Return the (X, Y) coordinate for the center point of the cell that contains the specified text.  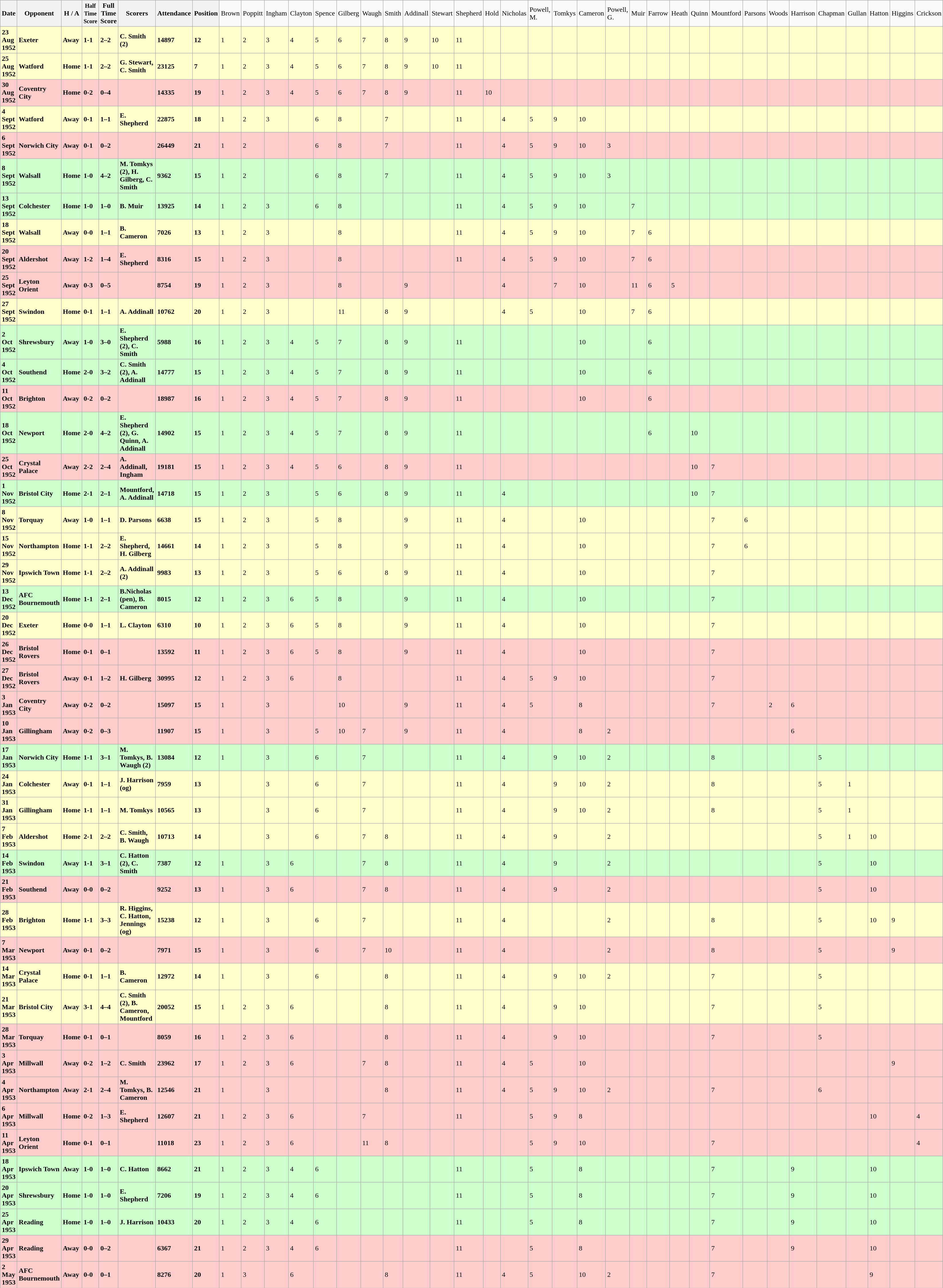
Addinall (416, 13)
0–3 (108, 731)
20052 (174, 1007)
4–4 (108, 1007)
C. Smith (2), A. Addinall (137, 372)
Powell, G. (618, 13)
10565 (174, 810)
26 Dec 1952 (9, 652)
0–4 (108, 93)
Cameron (591, 13)
20 Apr 1953 (9, 1195)
Hatton (879, 13)
E. Shepherd, H. Gilberg (137, 546)
Waugh (372, 13)
Tomkys (565, 13)
30995 (174, 678)
A. Addinall (2) (137, 573)
3 Jan 1953 (9, 705)
Ingham (276, 13)
Half Time Score (90, 13)
6310 (174, 625)
3–3 (108, 920)
13 Dec 1952 (9, 599)
6 Sept 1952 (9, 145)
19181 (174, 467)
Shepherd (469, 13)
Clayton (301, 13)
8316 (174, 259)
12972 (174, 976)
Full Time Score (108, 13)
Woods (778, 13)
7959 (174, 784)
Position (206, 13)
23125 (174, 66)
30 Aug 1952 (9, 93)
29 Apr 1953 (9, 1248)
12607 (174, 1116)
11907 (174, 731)
A. Addinall (137, 312)
23 (206, 1143)
Nicholas (514, 13)
3–0 (108, 342)
3 Apr 1953 (9, 1063)
14902 (174, 433)
Crickson (929, 13)
J. Harrison (og) (137, 784)
8059 (174, 1037)
11 Oct 1952 (9, 399)
3-1 (90, 1007)
27 Sept 1952 (9, 312)
9983 (174, 573)
Mountford, A. Addinall (137, 493)
29 Nov 1952 (9, 573)
13925 (174, 206)
14 Feb 1953 (9, 863)
14335 (174, 93)
8662 (174, 1169)
23 Aug 1952 (9, 40)
H / A (72, 13)
11 Apr 1953 (9, 1143)
6367 (174, 1248)
Mountford (726, 13)
10762 (174, 312)
10433 (174, 1222)
4 Oct 1952 (9, 372)
Poppitt (253, 13)
7026 (174, 232)
8 Nov 1952 (9, 520)
7971 (174, 950)
15 Nov 1952 (9, 546)
2-2 (90, 467)
28 Feb 1953 (9, 920)
25 Sept 1952 (9, 285)
6 Apr 1953 (9, 1116)
31 Jan 1953 (9, 810)
25 Apr 1953 (9, 1222)
14718 (174, 493)
2 Oct 1952 (9, 342)
Chapman (831, 13)
B.Nicholas (pen), B. Cameron (137, 599)
Harrison (803, 13)
21 Feb 1953 (9, 890)
7387 (174, 863)
Muir (638, 13)
0–5 (108, 285)
L. Clayton (137, 625)
23962 (174, 1063)
17 (206, 1063)
E. Shepherd (2), G. Quinn, A. Addinall (137, 433)
7 Feb 1953 (9, 837)
M. Tomkys, B. Cameron (137, 1090)
3–2 (108, 372)
C. Smith (2), B. Cameron, Mountford (137, 1007)
Opponent (39, 13)
14777 (174, 372)
27 Dec 1952 (9, 678)
11018 (174, 1143)
Farrow (658, 13)
13084 (174, 757)
9252 (174, 890)
24 Jan 1953 (9, 784)
26449 (174, 145)
1 Nov 1952 (9, 493)
Heath (679, 13)
18 Apr 1953 (9, 1169)
C. Hatton (137, 1169)
C. Smith, B. Waugh (137, 837)
13 Sept 1952 (9, 206)
1-2 (90, 259)
J. Harrison (137, 1222)
Brown (230, 13)
18 Sept 1952 (9, 232)
8015 (174, 599)
C. Hatton (2), C. Smith (137, 863)
Parsons (755, 13)
20 Sept 1952 (9, 259)
4 Apr 1953 (9, 1090)
M. Tomkys, B. Waugh (2) (137, 757)
4 Sept 1952 (9, 119)
B. Muir (137, 206)
13592 (174, 652)
21 Mar 1953 (9, 1007)
25 Aug 1952 (9, 66)
18 Oct 1952 (9, 433)
2 May 1953 (9, 1275)
Scorers (137, 13)
1–3 (108, 1116)
5988 (174, 342)
Date (9, 13)
14 Mar 1953 (9, 976)
A. Addinall, Ingham (137, 467)
10 Jan 1953 (9, 731)
12546 (174, 1090)
18987 (174, 399)
6638 (174, 520)
Smith (393, 13)
8276 (174, 1275)
M. Tomkys (137, 810)
1–4 (108, 259)
15097 (174, 705)
Powell, M. (540, 13)
22875 (174, 119)
H. Gilberg (137, 678)
C. Smith (137, 1063)
7 Mar 1953 (9, 950)
D. Parsons (137, 520)
M. Tomkys (2), H. Gilberg, C. Smith (137, 176)
20 Dec 1952 (9, 625)
8754 (174, 285)
8 Sept 1952 (9, 176)
R. Higgins, C. Hatton, Jennings (og) (137, 920)
14661 (174, 546)
C. Smith (2) (137, 40)
18 (206, 119)
15238 (174, 920)
14897 (174, 40)
G. Stewart, C. Smith (137, 66)
Gilberg (349, 13)
25 Oct 1952 (9, 467)
7206 (174, 1195)
28 Mar 1953 (9, 1037)
Attendance (174, 13)
10713 (174, 837)
9362 (174, 176)
Stewart (442, 13)
0-3 (90, 285)
Gullan (857, 13)
Spence (325, 13)
Quinn (699, 13)
Higgins (902, 13)
17 Jan 1953 (9, 757)
Hold (492, 13)
E. Shepherd (2), C. Smith (137, 342)
